For the text-containing cell, return its midpoint in [x, y] coordinate format. 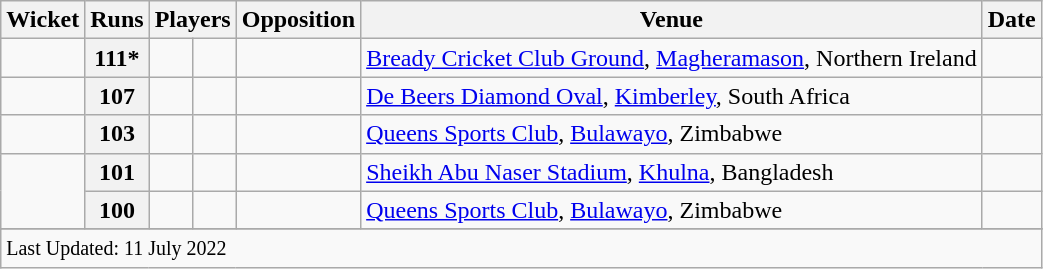
100 [117, 210]
Opposition [298, 20]
Runs [117, 20]
De Beers Diamond Oval, Kimberley, South Africa [672, 96]
111* [117, 58]
Venue [672, 20]
Wicket [43, 20]
Sheikh Abu Naser Stadium, Khulna, Bangladesh [672, 172]
Date [1012, 20]
101 [117, 172]
Players [192, 20]
107 [117, 96]
103 [117, 134]
Bready Cricket Club Ground, Magheramason, Northern Ireland [672, 58]
Last Updated: 11 July 2022 [521, 248]
